Scan for the cell matching the given text and deliver its [X, Y] coordinate at center. 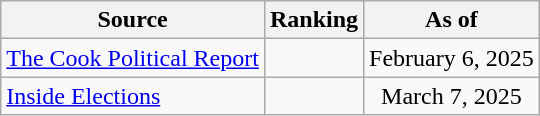
The Cook Political Report [133, 58]
Ranking [314, 20]
As of [452, 20]
Inside Elections [133, 96]
March 7, 2025 [452, 96]
February 6, 2025 [452, 58]
Source [133, 20]
